Return the (x, y) coordinate for the center point of the cell that contains the specified text.  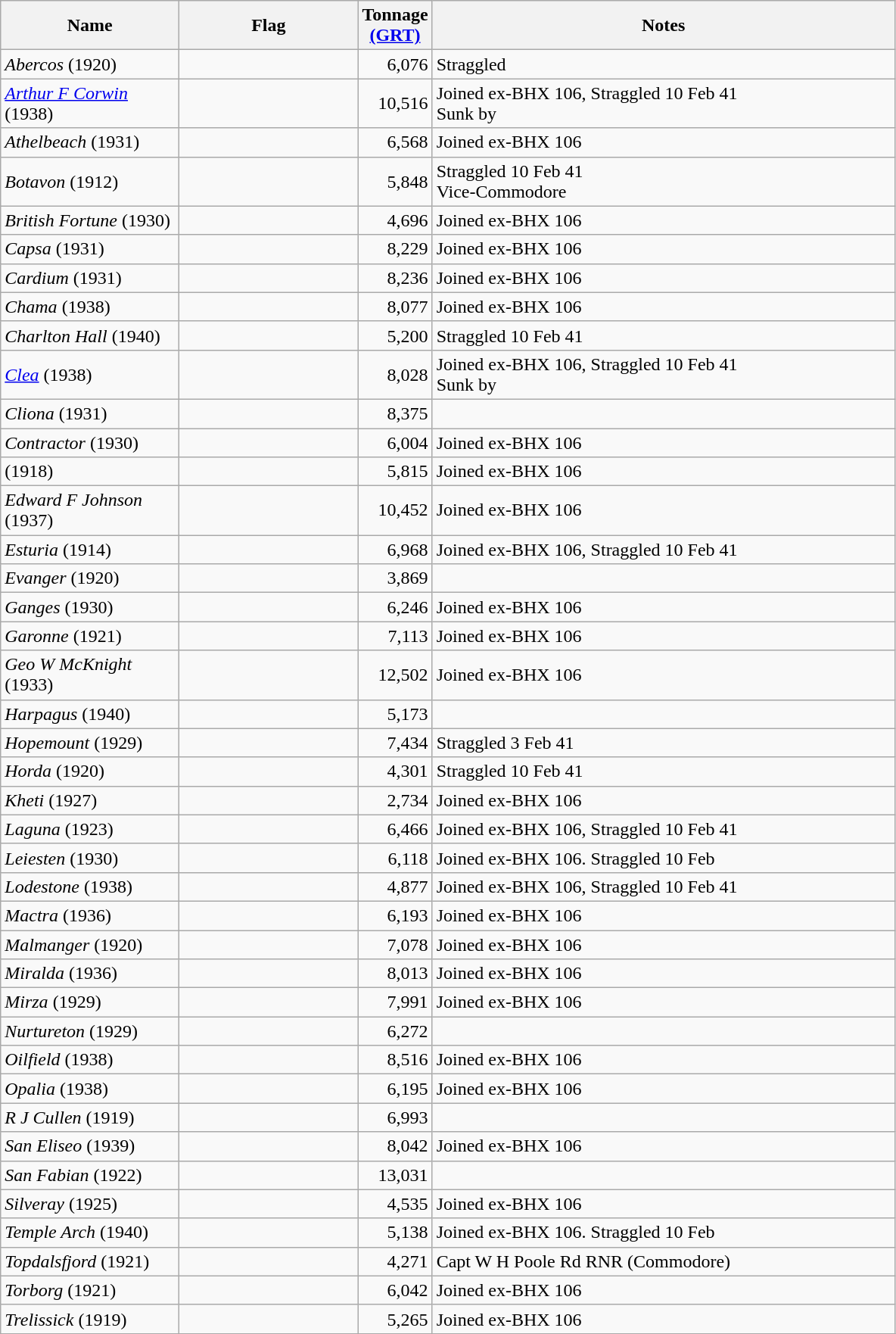
Chama (1938) (90, 307)
Topdalsfjord (1921) (90, 1261)
Charlton Hall (1940) (90, 335)
8,229 (395, 249)
6,246 (395, 607)
7,991 (395, 1002)
(1918) (90, 472)
5,265 (395, 1319)
6,004 (395, 443)
4,301 (395, 771)
8,375 (395, 413)
8,042 (395, 1146)
8,028 (395, 374)
6,193 (395, 915)
Nurtureton (1929) (90, 1031)
6,993 (395, 1117)
6,076 (395, 64)
Edward F Johnson (1937) (90, 510)
Ganges (1930) (90, 607)
Temple Arch (1940) (90, 1233)
Silveray (1925) (90, 1204)
8,516 (395, 1060)
6,466 (395, 829)
Harpagus (1940) (90, 714)
2,734 (395, 800)
Botavon (1912) (90, 182)
7,434 (395, 743)
8,077 (395, 307)
5,848 (395, 182)
Horda (1920) (90, 771)
6,272 (395, 1031)
Straggled 10 Feb 41Vice-Commodore (663, 182)
Esturia (1914) (90, 550)
Trelissick (1919) (90, 1319)
7,113 (395, 636)
Contractor (1930) (90, 443)
5,815 (395, 472)
R J Cullen (1919) (90, 1117)
Mirza (1929) (90, 1002)
Abercos (1920) (90, 64)
Cardium (1931) (90, 278)
Miralda (1936) (90, 974)
6,568 (395, 142)
Mactra (1936) (90, 915)
Capsa (1931) (90, 249)
San Eliseo (1939) (90, 1146)
Straggled 3 Feb 41 (663, 743)
6,118 (395, 858)
5,138 (395, 1233)
Leiesten (1930) (90, 858)
Clea (1938) (90, 374)
Cliona (1931) (90, 413)
Capt W H Poole Rd RNR (Commodore) (663, 1261)
Oilfield (1938) (90, 1060)
Name (90, 26)
6,968 (395, 550)
Laguna (1923) (90, 829)
3,869 (395, 578)
Kheti (1927) (90, 800)
British Fortune (1930) (90, 220)
Flag (269, 26)
Joined ex-BHX 106, Straggled 10 Feb 41 Sunk by (663, 374)
Notes (663, 26)
8,236 (395, 278)
13,031 (395, 1175)
Joined ex-BHX 106, Straggled 10 Feb 41Sunk by (663, 103)
Tonnage (GRT) (395, 26)
Torborg (1921) (90, 1290)
San Fabian (1922) (90, 1175)
4,535 (395, 1204)
Arthur F Corwin (1938) (90, 103)
4,877 (395, 887)
8,013 (395, 974)
Athelbeach (1931) (90, 142)
5,173 (395, 714)
4,271 (395, 1261)
Malmanger (1920) (90, 944)
10,452 (395, 510)
4,696 (395, 220)
Evanger (1920) (90, 578)
Geo W McKnight (1933) (90, 675)
Opalia (1938) (90, 1089)
5,200 (395, 335)
Hopemount (1929) (90, 743)
Lodestone (1938) (90, 887)
12,502 (395, 675)
Garonne (1921) (90, 636)
Straggled (663, 64)
6,042 (395, 1290)
7,078 (395, 944)
10,516 (395, 103)
6,195 (395, 1089)
